For the text-containing cell, return its midpoint in (X, Y) coordinate format. 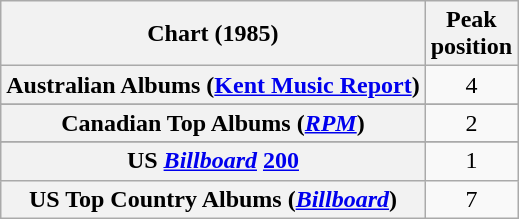
7 (471, 199)
4 (471, 85)
US Top Country Albums (Billboard) (213, 199)
2 (471, 123)
1 (471, 161)
Australian Albums (Kent Music Report) (213, 85)
Canadian Top Albums (RPM) (213, 123)
Chart (1985) (213, 34)
Peakposition (471, 34)
US Billboard 200 (213, 161)
